Capture the cell that displays the provided text and extract its [x, y] central coordinate. 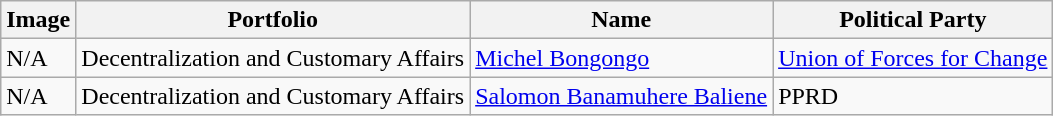
Union of Forces for Change [913, 58]
Image [38, 20]
PPRD [913, 96]
Portfolio [273, 20]
Political Party [913, 20]
Michel Bongongo [622, 58]
Salomon Banamuhere Baliene [622, 96]
Name [622, 20]
